Return [x, y] of the center of cell containing provided text 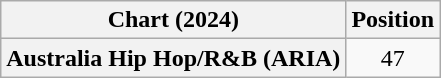
47 [393, 58]
Position [393, 20]
Chart (2024) [174, 20]
Australia Hip Hop/R&B (ARIA) [174, 58]
